Capture the cell that displays the provided text and extract its [x, y] central coordinate. 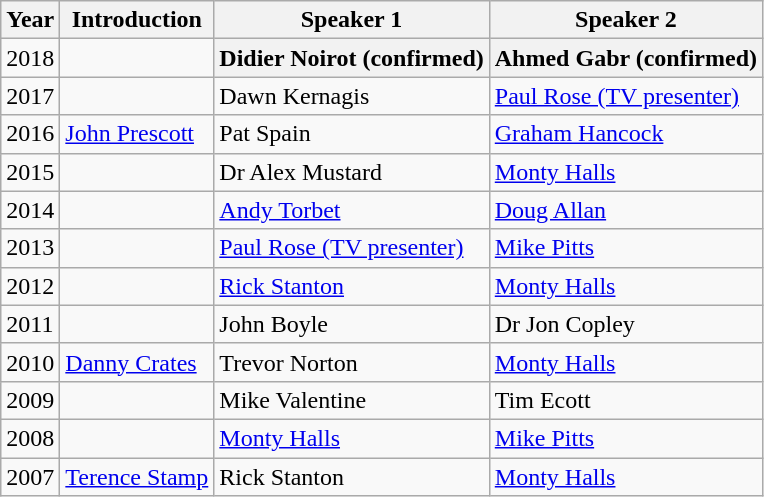
2014 [30, 210]
Graham Hancock [626, 134]
2017 [30, 96]
2011 [30, 324]
2012 [30, 286]
Danny Crates [137, 362]
Dr Alex Mustard [352, 172]
Pat Spain [352, 134]
2008 [30, 438]
2016 [30, 134]
2010 [30, 362]
Terence Stamp [137, 477]
John Prescott [137, 134]
Speaker 1 [352, 20]
Didier Noirot (confirmed) [352, 58]
2007 [30, 477]
Dr Jon Copley [626, 324]
Doug Allan [626, 210]
Andy Torbet [352, 210]
2009 [30, 400]
Mike Valentine [352, 400]
John Boyle [352, 324]
Introduction [137, 20]
Ahmed Gabr (confirmed) [626, 58]
Speaker 2 [626, 20]
Trevor Norton [352, 362]
2015 [30, 172]
Tim Ecott [626, 400]
2013 [30, 248]
Dawn Kernagis [352, 96]
2018 [30, 58]
Year [30, 20]
